From the cell containing the given text, extract its center point as [x, y] coordinate. 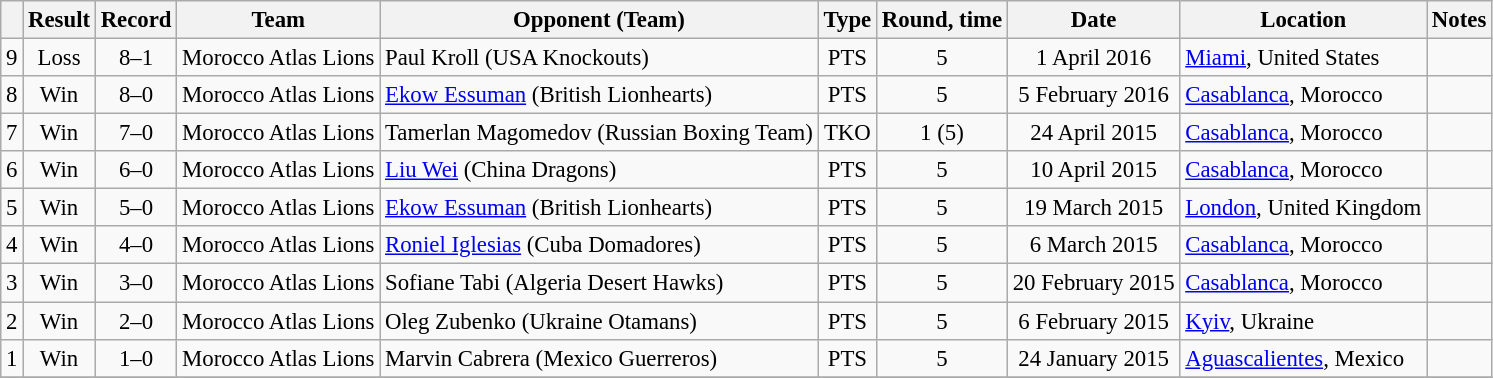
Location [1304, 20]
Opponent (Team) [599, 20]
Liu Wei (China Dragons) [599, 170]
Round, time [942, 20]
Oleg Zubenko (Ukraine Otamans) [599, 321]
8–1 [136, 58]
20 February 2015 [1094, 283]
Loss [60, 58]
6 [12, 170]
Date [1094, 20]
1 (5) [942, 133]
7 [12, 133]
2–0 [136, 321]
3–0 [136, 283]
Aguascalientes, Mexico [1304, 358]
Tamerlan Magomedov (Russian Boxing Team) [599, 133]
Record [136, 20]
Marvin Cabrera (Mexico Guerreros) [599, 358]
6 March 2015 [1094, 245]
4 [12, 245]
Type [847, 20]
Paul Kroll (USA Knockouts) [599, 58]
4–0 [136, 245]
6 February 2015 [1094, 321]
9 [12, 58]
19 March 2015 [1094, 208]
Sofiane Tabi (Algeria Desert Hawks) [599, 283]
London, United Kingdom [1304, 208]
5–0 [136, 208]
Miami, United States [1304, 58]
Team [278, 20]
1 April 2016 [1094, 58]
1 [12, 358]
24 January 2015 [1094, 358]
2 [12, 321]
6–0 [136, 170]
Kyiv, Ukraine [1304, 321]
3 [12, 283]
7–0 [136, 133]
Result [60, 20]
8 [12, 95]
Notes [1460, 20]
1–0 [136, 358]
Roniel Iglesias (Cuba Domadores) [599, 245]
5 February 2016 [1094, 95]
10 April 2015 [1094, 170]
TKO [847, 133]
8–0 [136, 95]
24 April 2015 [1094, 133]
